Output the (X, Y) coordinate of the center of the cell containing the given text.  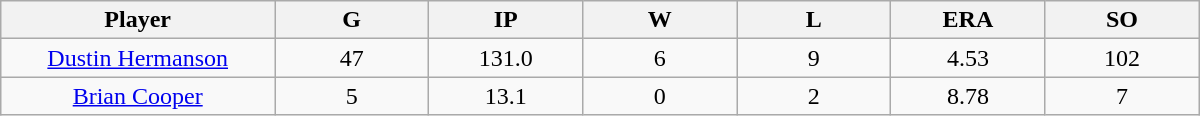
Dustin Hermanson (138, 58)
6 (660, 58)
0 (660, 96)
Player (138, 20)
131.0 (506, 58)
13.1 (506, 96)
Brian Cooper (138, 96)
G (352, 20)
9 (814, 58)
IP (506, 20)
ERA (968, 20)
47 (352, 58)
102 (1122, 58)
W (660, 20)
2 (814, 96)
8.78 (968, 96)
4.53 (968, 58)
SO (1122, 20)
7 (1122, 96)
5 (352, 96)
L (814, 20)
